For the text-containing cell, return its midpoint in [x, y] coordinate format. 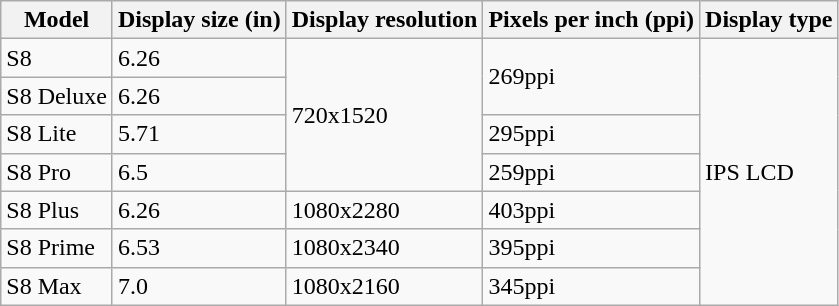
S8 Lite [57, 134]
S8 Max [57, 286]
Display size (in) [199, 20]
345ppi [592, 286]
Display resolution [384, 20]
5.71 [199, 134]
S8 Pro [57, 172]
S8 [57, 58]
IPS LCD [769, 172]
6.53 [199, 248]
6.5 [199, 172]
S8 Prime [57, 248]
Model [57, 20]
1080x2280 [384, 210]
295ppi [592, 134]
1080x2340 [384, 248]
395ppi [592, 248]
259ppi [592, 172]
Display type [769, 20]
S8 Plus [57, 210]
269ppi [592, 77]
Pixels per inch (ppi) [592, 20]
720x1520 [384, 115]
403ppi [592, 210]
S8 Deluxe [57, 96]
1080x2160 [384, 286]
7.0 [199, 286]
